For the text-containing cell, return its midpoint in [X, Y] coordinate format. 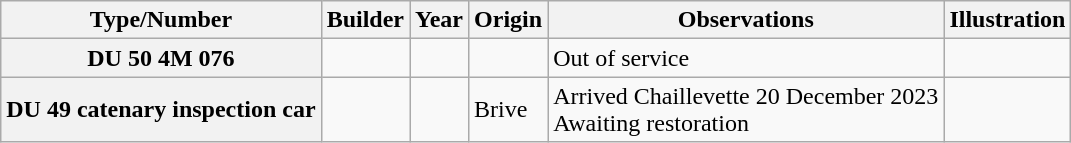
Builder [365, 20]
Illustration [1008, 20]
DU 49 catenary inspection car [161, 110]
Brive [508, 110]
Arrived Chaillevette 20 December 2023Awaiting restoration [746, 110]
Out of service [746, 58]
Type/Number [161, 20]
Observations [746, 20]
Year [440, 20]
Origin [508, 20]
DU 50 4M 076 [161, 58]
